Determine the [x, y] coordinate at the center of the cell enclosing the given text.  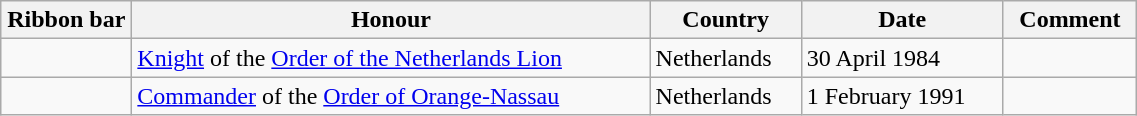
Ribbon bar [66, 20]
1 February 1991 [902, 96]
Knight of the Order of the Netherlands Lion [391, 58]
30 April 1984 [902, 58]
Comment [1070, 20]
Country [726, 20]
Commander of the Order of Orange-Nassau [391, 96]
Honour [391, 20]
Date [902, 20]
